Output the (X, Y) coordinate of the center of the cell containing the given text.  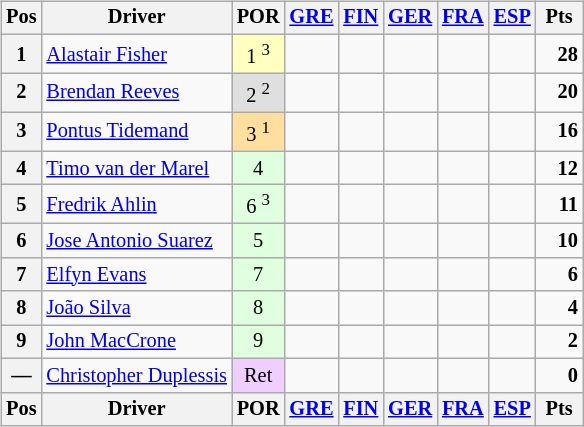
3 1 (258, 132)
Fredrik Ahlin (136, 204)
Pontus Tidemand (136, 132)
Elfyn Evans (136, 274)
Christopher Duplessis (136, 375)
28 (560, 54)
3 (21, 132)
12 (560, 168)
1 3 (258, 54)
Ret (258, 375)
10 (560, 241)
Jose Antonio Suarez (136, 241)
0 (560, 375)
— (21, 375)
Brendan Reeves (136, 92)
Timo van der Marel (136, 168)
11 (560, 204)
16 (560, 132)
João Silva (136, 308)
6 3 (258, 204)
20 (560, 92)
1 (21, 54)
Alastair Fisher (136, 54)
2 2 (258, 92)
John MacCrone (136, 342)
